Return the [X, Y] coordinate for the center point of the cell that contains the specified text.  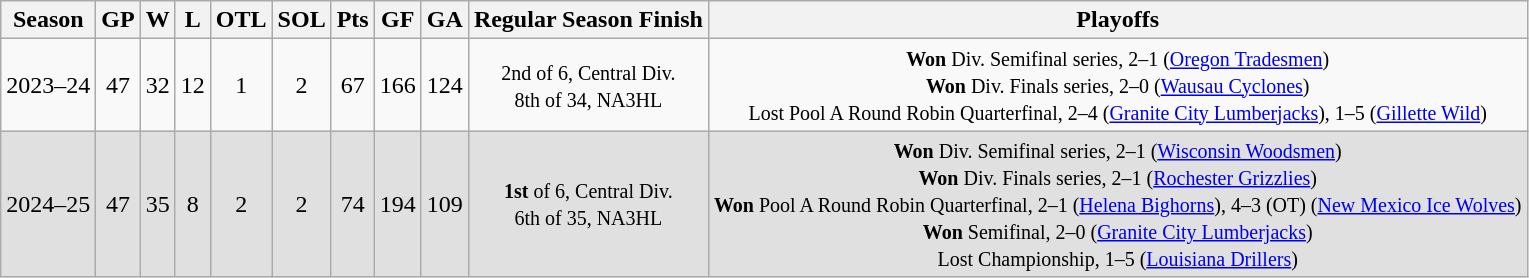
GF [398, 20]
Regular Season Finish [588, 20]
124 [444, 85]
2nd of 6, Central Div.8th of 34, NA3HL [588, 85]
8 [192, 204]
74 [352, 204]
194 [398, 204]
12 [192, 85]
32 [158, 85]
W [158, 20]
35 [158, 204]
67 [352, 85]
Season [48, 20]
1 [241, 85]
SOL [302, 20]
2024–25 [48, 204]
GA [444, 20]
GP [118, 20]
L [192, 20]
Pts [352, 20]
1st of 6, Central Div.6th of 35, NA3HL [588, 204]
109 [444, 204]
OTL [241, 20]
Playoffs [1118, 20]
2023–24 [48, 85]
166 [398, 85]
